Find where the given text appears and provide that cell's center as [x, y] coordinate. 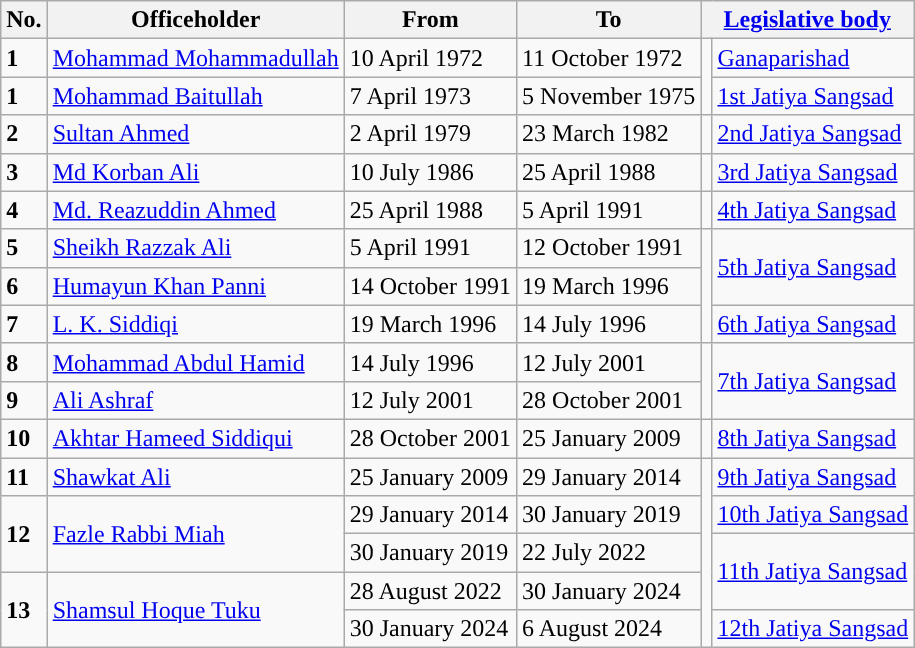
6 August 2024 [609, 629]
28 August 2022 [430, 591]
5 November 1975 [609, 96]
To [609, 20]
3 [24, 172]
Shamsul Hoque Tuku [196, 610]
3rd Jatiya Sangsad [813, 172]
2 [24, 134]
11 October 1972 [609, 58]
Shawkat Ali [196, 477]
11th Jatiya Sangsad [813, 572]
Mohammad Baitullah [196, 96]
Mohammad Mohammadullah [196, 58]
22 July 2022 [609, 553]
11 [24, 477]
2nd Jatiya Sangsad [813, 134]
12 [24, 534]
6th Jatiya Sangsad [813, 324]
From [430, 20]
12 October 1991 [609, 248]
Fazle Rabbi Miah [196, 534]
L. K. Siddiqi [196, 324]
8th Jatiya Sangsad [813, 438]
23 March 1982 [609, 134]
Officeholder [196, 20]
12th Jatiya Sangsad [813, 629]
10 [24, 438]
Md. Reazuddin Ahmed [196, 210]
Ganaparishad [813, 58]
5th Jatiya Sangsad [813, 267]
9 [24, 400]
Legislative body [808, 20]
Md Korban Ali [196, 172]
4 [24, 210]
10th Jatiya Sangsad [813, 515]
9th Jatiya Sangsad [813, 477]
Ali Ashraf [196, 400]
10 July 1986 [430, 172]
Mohammad Abdul Hamid [196, 362]
Sheikh Razzak Ali [196, 248]
8 [24, 362]
Humayun Khan Panni [196, 286]
1st Jatiya Sangsad [813, 96]
Akhtar Hameed Siddiqui [196, 438]
4th Jatiya Sangsad [813, 210]
7 April 1973 [430, 96]
5 [24, 248]
14 October 1991 [430, 286]
13 [24, 610]
No. [24, 20]
10 April 1972 [430, 58]
Sultan Ahmed [196, 134]
7th Jatiya Sangsad [813, 381]
6 [24, 286]
7 [24, 324]
2 April 1979 [430, 134]
